Scan for the cell matching the given text and deliver its (x, y) coordinate at center. 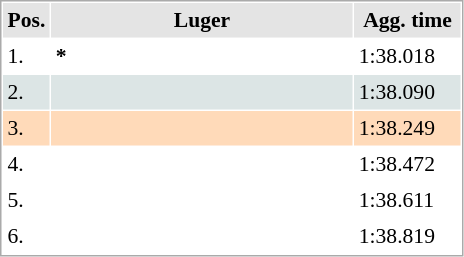
1:38.611 (407, 200)
5. (26, 200)
Pos. (26, 20)
1. (26, 56)
1:38.018 (407, 56)
1:38.090 (407, 92)
1:38.249 (407, 128)
2. (26, 92)
1:38.819 (407, 236)
* (202, 56)
Agg. time (407, 20)
1:38.472 (407, 164)
4. (26, 164)
3. (26, 128)
Luger (202, 20)
6. (26, 236)
